For the text-containing cell, return its midpoint in (x, y) coordinate format. 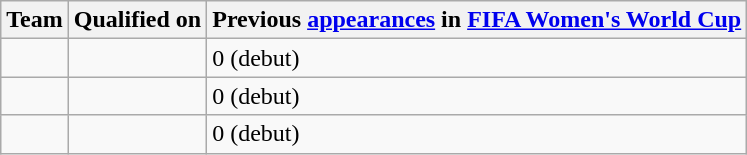
Previous appearances in FIFA Women's World Cup (477, 20)
Team (35, 20)
Qualified on (137, 20)
